Locate the cell with the specified text and output its (X, Y) center coordinate. 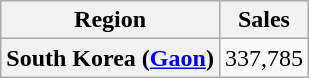
Sales (264, 20)
337,785 (264, 58)
South Korea (Gaon) (110, 58)
Region (110, 20)
